Search for the cell housing the specified text and yield its [X, Y] center coordinate. 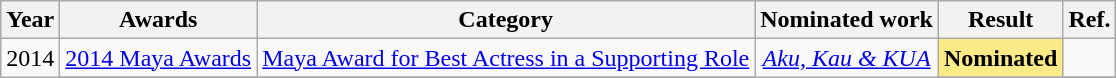
Nominated [1000, 58]
2014 [30, 58]
2014 Maya Awards [158, 58]
Category [506, 20]
Year [30, 20]
Maya Award for Best Actress in a Supporting Role [506, 58]
Aku, Kau & KUA [847, 58]
Result [1000, 20]
Ref. [1090, 20]
Nominated work [847, 20]
Awards [158, 20]
